From the cell containing the given text, extract its center point as (X, Y) coordinate. 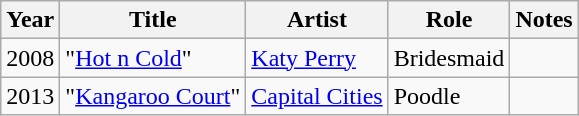
Year (30, 20)
Notes (544, 20)
2008 (30, 58)
Artist (317, 20)
Bridesmaid (449, 58)
"Hot n Cold" (153, 58)
Title (153, 20)
"Kangaroo Court" (153, 96)
Role (449, 20)
Poodle (449, 96)
2013 (30, 96)
Katy Perry (317, 58)
Capital Cities (317, 96)
